Determine the (X, Y) coordinate at the center of the cell enclosing the given text.  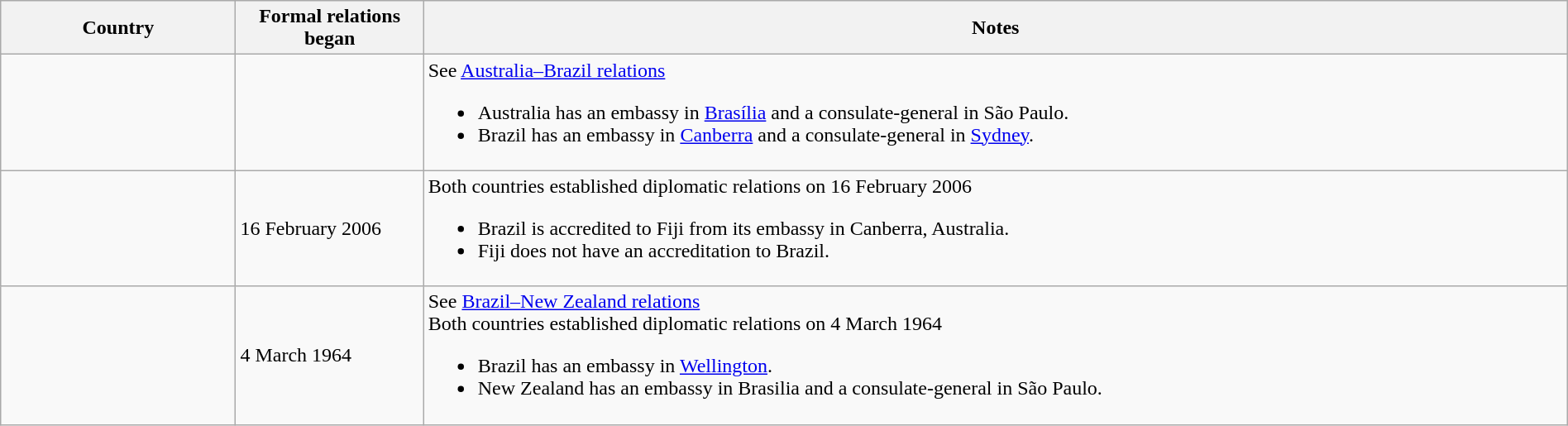
Country (118, 28)
16 February 2006 (329, 228)
4 March 1964 (329, 356)
Formal relations began (329, 28)
Notes (996, 28)
